For the text-containing cell, return its midpoint in [X, Y] coordinate format. 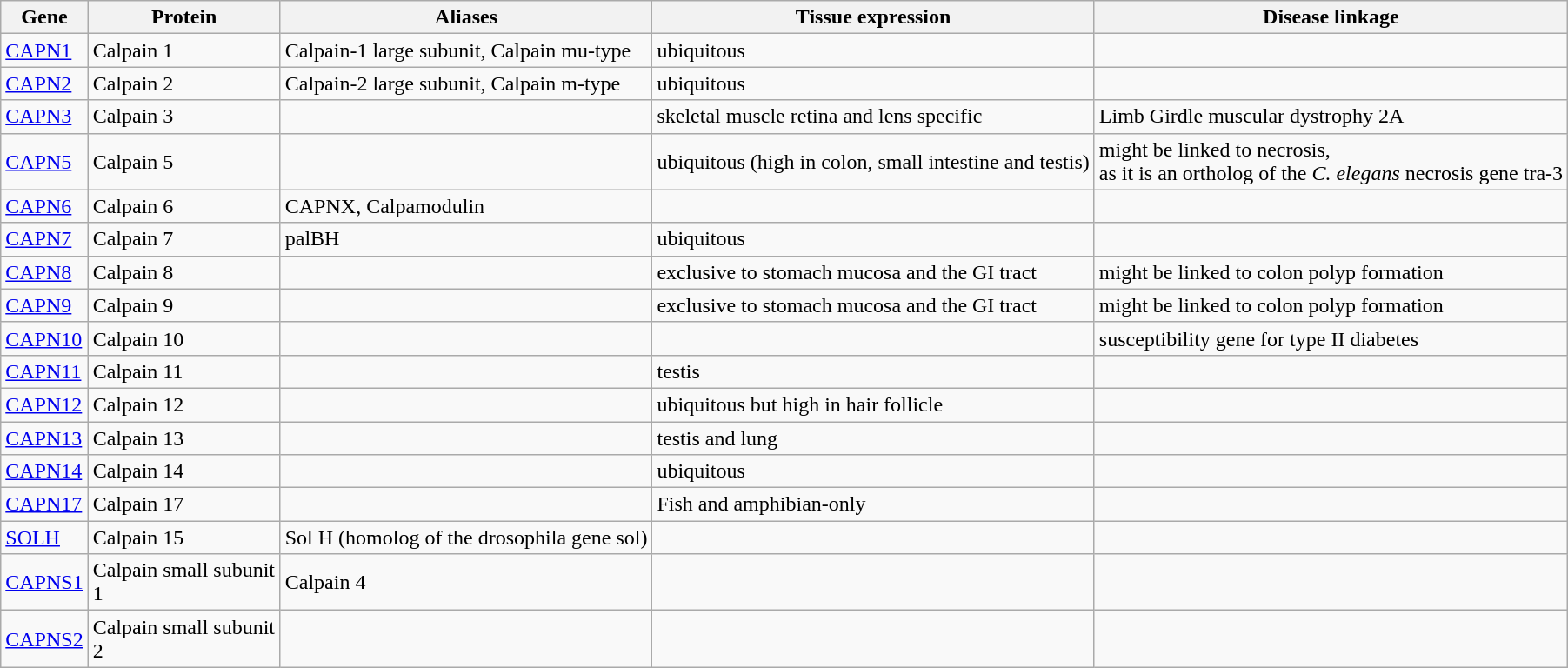
CAPN1 [44, 50]
Sol H (homolog of the drosophila gene sol) [466, 538]
Calpain 6 [184, 206]
Calpain 11 [184, 371]
Protein [184, 17]
Calpain 9 [184, 305]
skeletal muscle retina and lens specific [873, 117]
Calpain 1 [184, 50]
CAPNS1 [44, 583]
Calpain 4 [466, 583]
Calpain 14 [184, 471]
Calpain 17 [184, 504]
testis and lung [873, 438]
CAPNX, Calpamodulin [466, 206]
Calpain 3 [184, 117]
CAPN3 [44, 117]
Calpain-1 large subunit, Calpain mu-type [466, 50]
CAPN13 [44, 438]
CAPN12 [44, 404]
CAPNS2 [44, 638]
CAPN5 [44, 162]
CAPN2 [44, 83]
CAPN6 [44, 206]
CAPN11 [44, 371]
ubiquitous but high in hair follicle [873, 404]
Calpain 15 [184, 538]
Calpain-2 large subunit, Calpain m-type [466, 83]
Calpain 8 [184, 272]
SOLH [44, 538]
Calpain 10 [184, 338]
CAPN17 [44, 504]
Limb Girdle muscular dystrophy 2A [1331, 117]
Calpain 2 [184, 83]
CAPN7 [44, 239]
susceptibility gene for type II diabetes [1331, 338]
Calpain 7 [184, 239]
palBH [466, 239]
Tissue expression [873, 17]
might be linked to necrosis,as it is an ortholog of the C. elegans necrosis gene tra-3 [1331, 162]
Aliases [466, 17]
Calpain 12 [184, 404]
Disease linkage [1331, 17]
Calpain 13 [184, 438]
CAPN14 [44, 471]
Fish and amphibian-only [873, 504]
CAPN10 [44, 338]
Gene [44, 17]
Calpain small subunit 2 [184, 638]
ubiquitous (high in colon, small intestine and testis) [873, 162]
Calpain small subunit 1 [184, 583]
CAPN8 [44, 272]
CAPN9 [44, 305]
testis [873, 371]
Calpain 5 [184, 162]
